Extract the (X, Y) coordinate from the center of the cell holding the provided text.  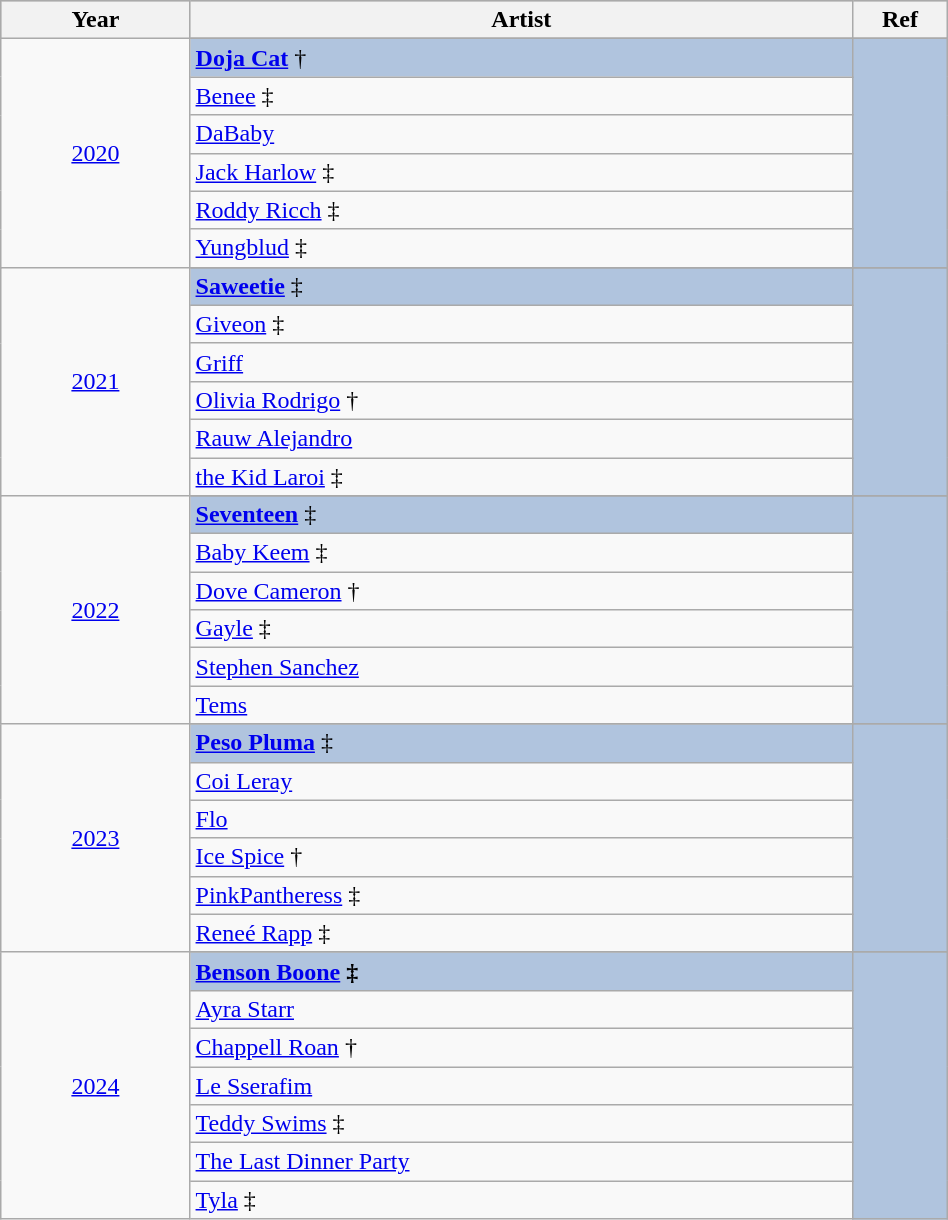
Artist (522, 20)
Le Sserafim (522, 1085)
Peso Pluma ‡ (522, 743)
Tyla ‡ (522, 1200)
2023 (96, 838)
Giveon ‡ (522, 324)
PinkPantheress ‡ (522, 895)
Stephen Sanchez (522, 667)
Gayle ‡ (522, 629)
Rauw Alejandro (522, 438)
Jack Harlow ‡ (522, 172)
Chappell Roan † (522, 1047)
The Last Dinner Party (522, 1162)
Coi Leray (522, 781)
Benee ‡ (522, 96)
Year (96, 20)
2021 (96, 381)
Dove Cameron † (522, 591)
Ice Spice † (522, 857)
Ref (900, 20)
2024 (96, 1085)
Seventeen ‡ (522, 515)
Benson Boone ‡ (522, 971)
Baby Keem ‡ (522, 553)
Yungblud ‡ (522, 248)
Teddy Swims ‡ (522, 1124)
Reneé Rapp ‡ (522, 933)
2020 (96, 153)
Doja Cat † (522, 58)
Saweetie ‡ (522, 286)
Flo (522, 819)
Olivia Rodrigo † (522, 400)
2022 (96, 610)
Roddy Ricch ‡ (522, 210)
Griff (522, 362)
the Kid Laroi ‡ (522, 477)
DaBaby (522, 134)
Ayra Starr (522, 1009)
Tems (522, 705)
